Scan for the cell matching the given text and deliver its [x, y] coordinate at center. 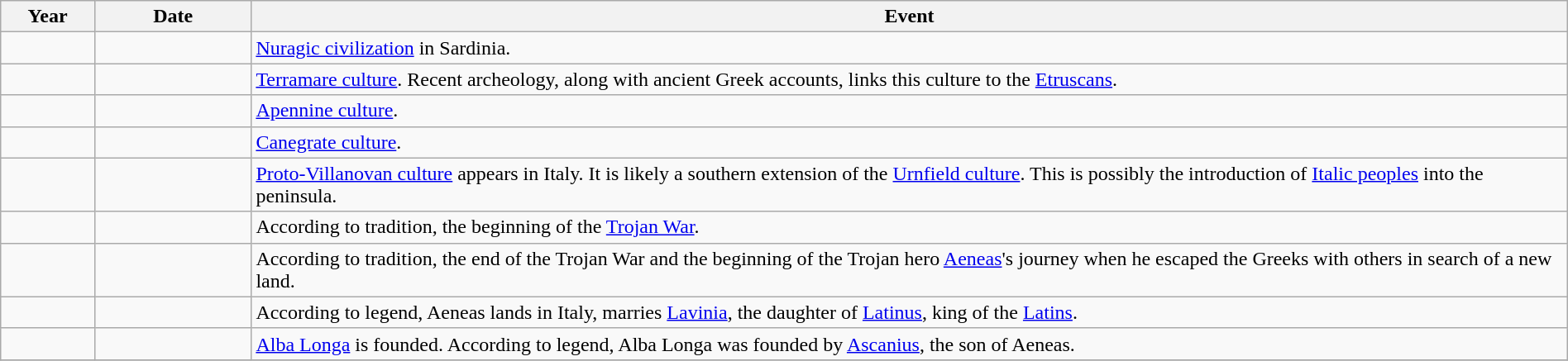
Canegrate culture. [910, 142]
Year [48, 17]
Event [910, 17]
Alba Longa is founded. According to legend, Alba Longa was founded by Ascanius, the son of Aeneas. [910, 344]
Date [172, 17]
According to legend, Aeneas lands in Italy, marries Lavinia, the daughter of Latinus, king of the Latins. [910, 312]
Apennine culture. [910, 111]
According to tradition, the beginning of the Trojan War. [910, 227]
Nuragic civilization in Sardinia. [910, 48]
Terramare culture. Recent archeology, along with ancient Greek accounts, links this culture to the Etruscans. [910, 79]
